Extract the [X, Y] coordinate from the center of the cell holding the provided text.  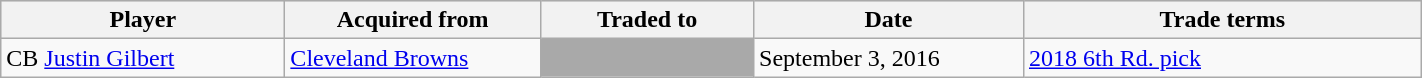
CB Justin Gilbert [143, 58]
2018 6th Rd. pick [1222, 58]
Trade terms [1222, 20]
Player [143, 20]
Date [889, 20]
Acquired from [413, 20]
September 3, 2016 [889, 58]
Cleveland Browns [413, 58]
Traded to [648, 20]
